Pinpoint the cell where the given text exists, returning its (x, y) midpoint coordinate. 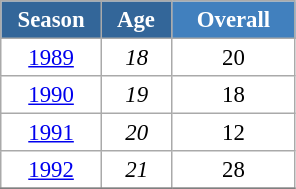
21 (136, 170)
1990 (52, 95)
1989 (52, 58)
1992 (52, 170)
Overall (234, 20)
Age (136, 20)
1991 (52, 133)
28 (234, 170)
19 (136, 95)
Season (52, 20)
12 (234, 133)
